From the cell containing the given text, extract its center point as [X, Y] coordinate. 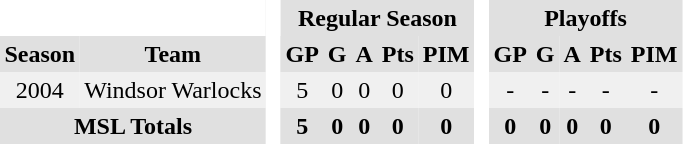
Regular Season [378, 18]
Playoffs [586, 18]
Team [173, 54]
Season [40, 54]
2004 [40, 90]
Windsor Warlocks [173, 90]
MSL Totals [133, 126]
